Scan for the cell matching the given text and deliver its [x, y] coordinate at center. 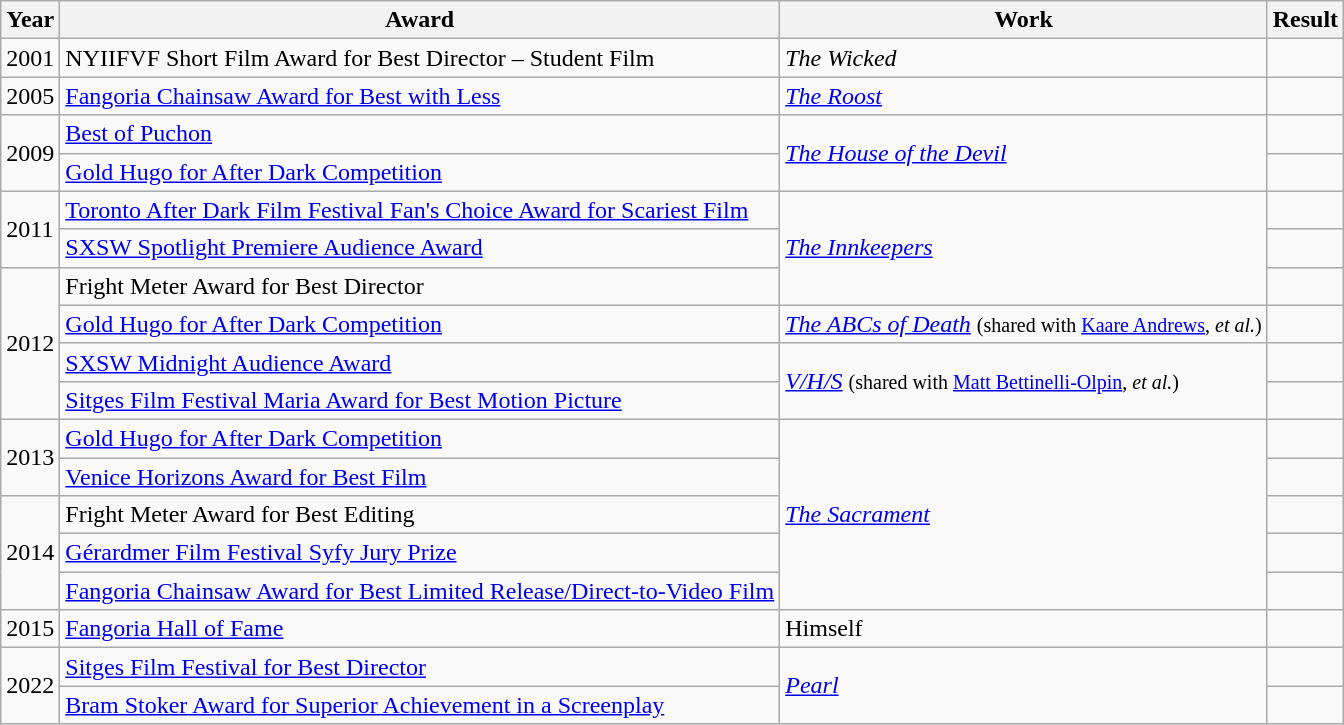
Fangoria Chainsaw Award for Best with Less [420, 96]
2005 [30, 96]
Pearl [1024, 686]
2012 [30, 343]
Himself [1024, 629]
Fright Meter Award for Best Editing [420, 515]
Result [1305, 20]
The Roost [1024, 96]
Fangoria Hall of Fame [420, 629]
Fangoria Chainsaw Award for Best Limited Release/Direct-to-Video Film [420, 591]
2013 [30, 457]
Venice Horizons Award for Best Film [420, 477]
Award [420, 20]
2015 [30, 629]
The Innkeepers [1024, 248]
Work [1024, 20]
NYIIFVF Short Film Award for Best Director – Student Film [420, 58]
Gérardmer Film Festival Syfy Jury Prize [420, 553]
The House of the Devil [1024, 153]
The Wicked [1024, 58]
The ABCs of Death (shared with Kaare Andrews, et al.) [1024, 324]
2022 [30, 686]
Fright Meter Award for Best Director [420, 286]
Sitges Film Festival for Best Director [420, 667]
2001 [30, 58]
Sitges Film Festival Maria Award for Best Motion Picture [420, 400]
2009 [30, 153]
V/H/S (shared with Matt Bettinelli-Olpin, et al.) [1024, 381]
2011 [30, 229]
Toronto After Dark Film Festival Fan's Choice Award for Scariest Film [420, 210]
Best of Puchon [420, 134]
2014 [30, 553]
SXSW Spotlight Premiere Audience Award [420, 248]
Year [30, 20]
Bram Stoker Award for Superior Achievement in a Screenplay [420, 705]
The Sacrament [1024, 514]
SXSW Midnight Audience Award [420, 362]
